Locate the cell with the specified text and output its (x, y) center coordinate. 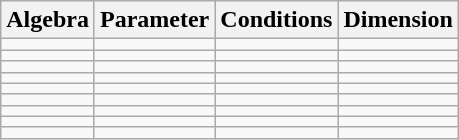
Conditions (276, 20)
Dimension (398, 20)
Algebra (48, 20)
Parameter (154, 20)
